Return (x, y) of the center of cell containing provided text 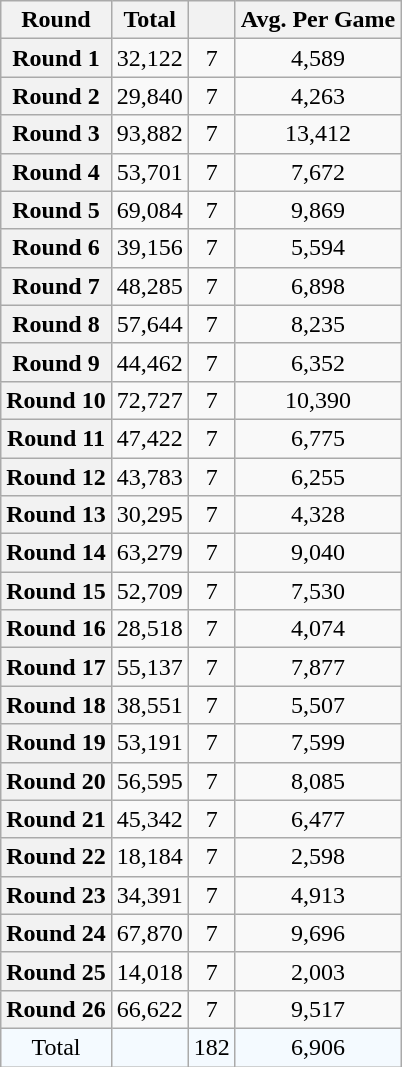
63,279 (150, 553)
7,877 (318, 667)
Round 24 (56, 933)
52,709 (150, 591)
53,191 (150, 743)
Round 22 (56, 857)
53,701 (150, 172)
45,342 (150, 819)
93,882 (150, 134)
9,517 (318, 1009)
67,870 (150, 933)
4,913 (318, 895)
Avg. Per Game (318, 20)
Round 14 (56, 553)
6,898 (318, 286)
4,074 (318, 629)
Round 2 (56, 96)
Round 1 (56, 58)
Round (56, 20)
9,869 (318, 210)
2,598 (318, 857)
Round 7 (56, 286)
4,328 (318, 515)
43,783 (150, 477)
Round 5 (56, 210)
Round 25 (56, 971)
6,255 (318, 477)
9,696 (318, 933)
7,599 (318, 743)
32,122 (150, 58)
38,551 (150, 705)
Round 19 (56, 743)
Round 10 (56, 400)
14,018 (150, 971)
8,235 (318, 324)
6,477 (318, 819)
48,285 (150, 286)
55,137 (150, 667)
Round 20 (56, 781)
10,390 (318, 400)
72,727 (150, 400)
6,775 (318, 438)
Round 17 (56, 667)
4,263 (318, 96)
Round 15 (56, 591)
Round 26 (56, 1009)
34,391 (150, 895)
47,422 (150, 438)
8,085 (318, 781)
44,462 (150, 362)
Round 4 (56, 172)
Round 18 (56, 705)
5,507 (318, 705)
13,412 (318, 134)
9,040 (318, 553)
29,840 (150, 96)
4,589 (318, 58)
Round 6 (56, 248)
57,644 (150, 324)
Round 12 (56, 477)
Round 8 (56, 324)
Round 9 (56, 362)
2,003 (318, 971)
Round 13 (56, 515)
66,622 (150, 1009)
7,672 (318, 172)
Round 23 (56, 895)
69,084 (150, 210)
Round 11 (56, 438)
7,530 (318, 591)
5,594 (318, 248)
56,595 (150, 781)
6,906 (318, 1047)
Round 21 (56, 819)
6,352 (318, 362)
18,184 (150, 857)
182 (212, 1047)
28,518 (150, 629)
Round 16 (56, 629)
30,295 (150, 515)
39,156 (150, 248)
Round 3 (56, 134)
